Locate the cell with the specified text and output its (x, y) center coordinate. 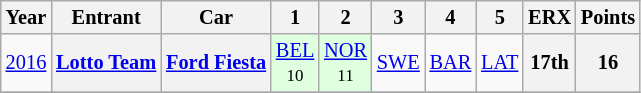
Ford Fiesta (216, 63)
BAR (451, 63)
Entrant (106, 17)
5 (500, 17)
LAT (500, 63)
17th (550, 63)
NOR11 (346, 63)
2016 (26, 63)
1 (295, 17)
BEL10 (295, 63)
Car (216, 17)
16 (608, 63)
Points (608, 17)
ERX (550, 17)
3 (398, 17)
2 (346, 17)
Lotto Team (106, 63)
SWE (398, 63)
Year (26, 17)
4 (451, 17)
